Return the [X, Y] coordinate for the center point of the cell that contains the specified text.  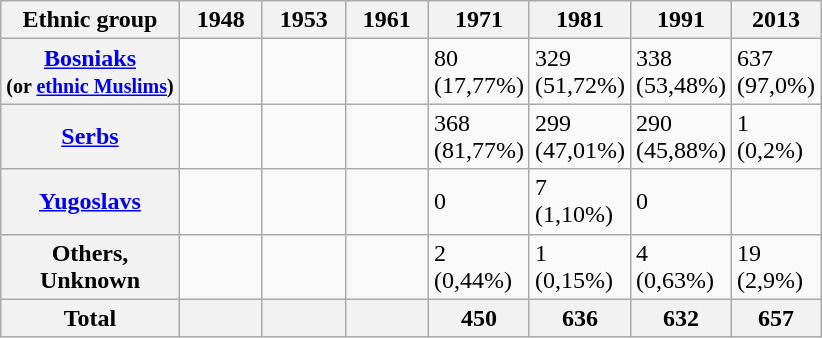
1 (0,15%) [580, 266]
80 (17,77%) [478, 72]
Yugoslavs [90, 202]
299 (47,01%) [580, 136]
2 (0,44%) [478, 266]
4 (0,63%) [680, 266]
637 (97,0%) [776, 72]
Bosniaks(or ethnic Muslims) [90, 72]
1 (0,2%) [776, 136]
657 [776, 318]
1961 [386, 20]
7 (1,10%) [580, 202]
368 (81,77%) [478, 136]
329 (51,72%) [580, 72]
450 [478, 318]
632 [680, 318]
338 (53,48%) [680, 72]
1971 [478, 20]
Ethnic group [90, 20]
Serbs [90, 136]
636 [580, 318]
290 (45,88%) [680, 136]
Total [90, 318]
1981 [580, 20]
1948 [220, 20]
1953 [304, 20]
1991 [680, 20]
19 (2,9%) [776, 266]
2013 [776, 20]
Others,Unknown [90, 266]
